Identify which cell holds the provided text, then report its [X, Y] central coordinate. 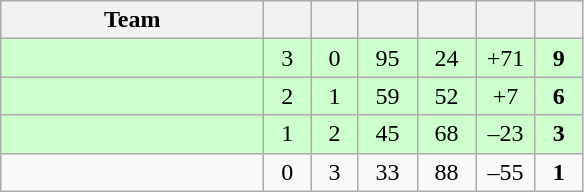
45 [388, 134]
24 [446, 58]
6 [558, 96]
+7 [506, 96]
52 [446, 96]
88 [446, 172]
33 [388, 172]
68 [446, 134]
95 [388, 58]
+71 [506, 58]
Team [132, 20]
59 [388, 96]
9 [558, 58]
–23 [506, 134]
–55 [506, 172]
